Return (x, y) of the center of cell containing provided text 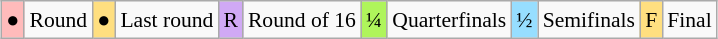
Last round (166, 20)
Quarterfinals (449, 20)
¼ (374, 20)
Final (690, 20)
½ (524, 20)
Semifinals (589, 20)
Round of 16 (302, 20)
F (651, 20)
R (230, 20)
Round (58, 20)
